Provide the (x, y) coordinate of the cell's center where the given text is located.  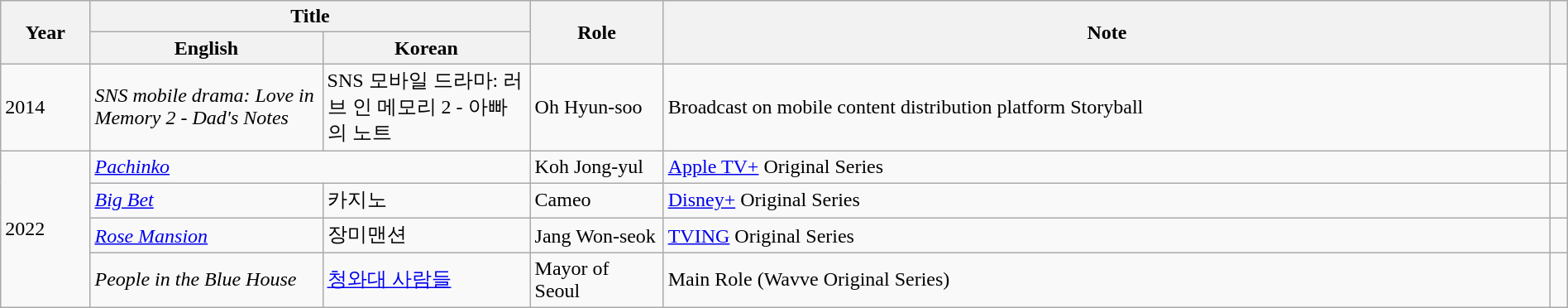
Jang Won-seok (597, 235)
2022 (45, 229)
Main Role (Wavve Original Series) (1107, 280)
Korean (427, 48)
Role (597, 32)
Pachinko (310, 166)
2014 (45, 108)
Disney+ Original Series (1107, 200)
장미맨션 (427, 235)
Broadcast on mobile content distribution platform Storyball (1107, 108)
TVING Original Series (1107, 235)
Koh Jong-yul (597, 166)
Rose Mansion (207, 235)
카지노 (427, 200)
English (207, 48)
Mayor of Seoul (597, 280)
Title (310, 17)
SNS mobile drama: Love in Memory 2 - Dad's Notes (207, 108)
청와대 사람들 (427, 280)
Apple TV+ Original Series (1107, 166)
Oh Hyun-soo (597, 108)
Year (45, 32)
SNS 모바일 드라마: 러브 인 메모리 2 - 아빠의 노트 (427, 108)
People in the Blue House (207, 280)
Note (1107, 32)
Cameo (597, 200)
Big Bet (207, 200)
